Provide the [x, y] coordinate of the cell's center where the given text is located.  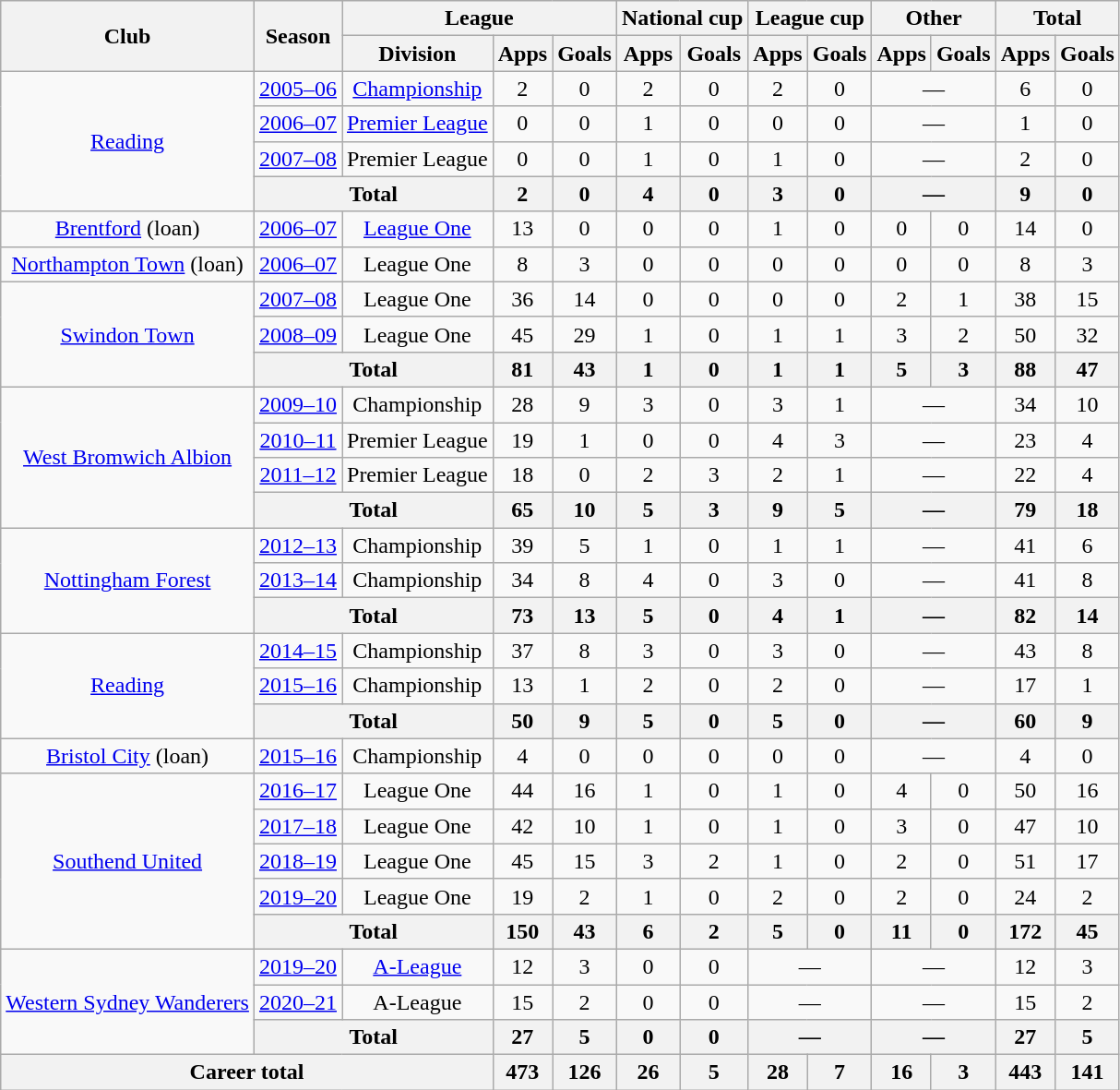
36 [522, 299]
150 [522, 931]
73 [522, 616]
West Bromwich Albion [127, 457]
Brentford (loan) [127, 229]
23 [1025, 440]
60 [1025, 721]
2020–21 [297, 1001]
37 [522, 651]
7 [840, 1072]
29 [585, 334]
81 [522, 369]
2013–14 [297, 581]
141 [1088, 1072]
Season [297, 36]
82 [1025, 616]
24 [1025, 896]
32 [1088, 334]
11 [901, 931]
Western Sydney Wanderers [127, 1001]
51 [1025, 861]
2008–09 [297, 334]
Bristol City (loan) [127, 756]
172 [1025, 931]
Nottingham Forest [127, 581]
Club [127, 36]
79 [1025, 510]
League cup [810, 18]
Southend United [127, 861]
Swindon Town [127, 334]
38 [1025, 299]
Career total [247, 1072]
Northampton Town (loan) [127, 264]
National cup [682, 18]
42 [522, 826]
26 [648, 1072]
126 [585, 1072]
League [479, 18]
88 [1025, 369]
65 [522, 510]
39 [522, 545]
2011–12 [297, 475]
2014–15 [297, 651]
443 [1025, 1072]
Division [417, 54]
2017–18 [297, 826]
2012–13 [297, 545]
2005–06 [297, 89]
Other [934, 18]
2010–11 [297, 440]
44 [522, 791]
473 [522, 1072]
2009–10 [297, 404]
22 [1025, 475]
2016–17 [297, 791]
2018–19 [297, 861]
